Return [X, Y] of the center of cell containing provided text 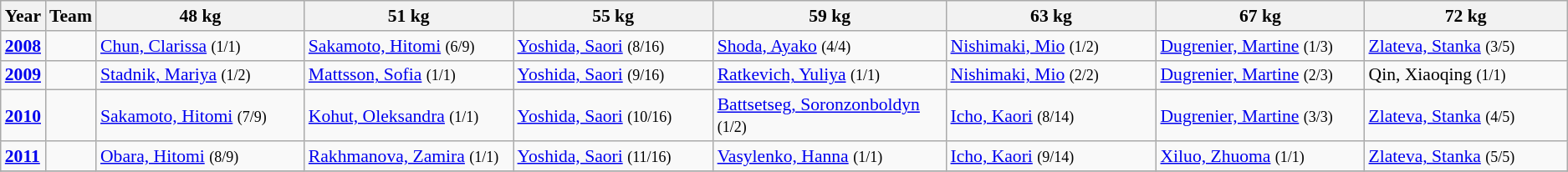
Dugrenier, Martine (2/3) [1259, 75]
Yoshida, Saori (8/16) [614, 46]
2009 [23, 75]
48 kg [201, 16]
Chun, Clarissa (1/1) [201, 46]
2011 [23, 156]
Icho, Kaori (9/14) [1050, 156]
72 kg [1465, 16]
Zlateva, Stanka (4/5) [1465, 115]
Kohut, Oleksandra (1/1) [409, 115]
51 kg [409, 16]
Rakhmanova, Zamira (1/1) [409, 156]
Dugrenier, Martine (3/3) [1259, 115]
Team [70, 16]
67 kg [1259, 16]
Battsetseg, Soronzonboldyn (1/2) [830, 115]
59 kg [830, 16]
Yoshida, Saori (9/16) [614, 75]
Qin, Xiaoqing (1/1) [1465, 75]
Vasylenko, Hanna (1/1) [830, 156]
Mattsson, Sofia (1/1) [409, 75]
55 kg [614, 16]
63 kg [1050, 16]
2010 [23, 115]
Icho, Kaori (8/14) [1050, 115]
Sakamoto, Hitomi (6/9) [409, 46]
Xiluo, Zhuoma (1/1) [1259, 156]
Dugrenier, Martine (1/3) [1259, 46]
Nishimaki, Mio (2/2) [1050, 75]
Zlateva, Stanka (5/5) [1465, 156]
Stadnik, Mariya (1/2) [201, 75]
Zlateva, Stanka (3/5) [1465, 46]
Yoshida, Saori (10/16) [614, 115]
Yoshida, Saori (11/16) [614, 156]
Shoda, Ayako (4/4) [830, 46]
Year [23, 16]
2008 [23, 46]
Sakamoto, Hitomi (7/9) [201, 115]
Nishimaki, Mio (1/2) [1050, 46]
Ratkevich, Yuliya (1/1) [830, 75]
Obara, Hitomi (8/9) [201, 156]
